Extract the [X, Y] coordinate from the center of the cell holding the provided text.  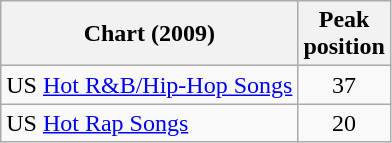
US Hot R&B/Hip-Hop Songs [150, 85]
37 [344, 85]
20 [344, 123]
Chart (2009) [150, 34]
US Hot Rap Songs [150, 123]
Peakposition [344, 34]
